Return [x, y] of the center of cell containing provided text 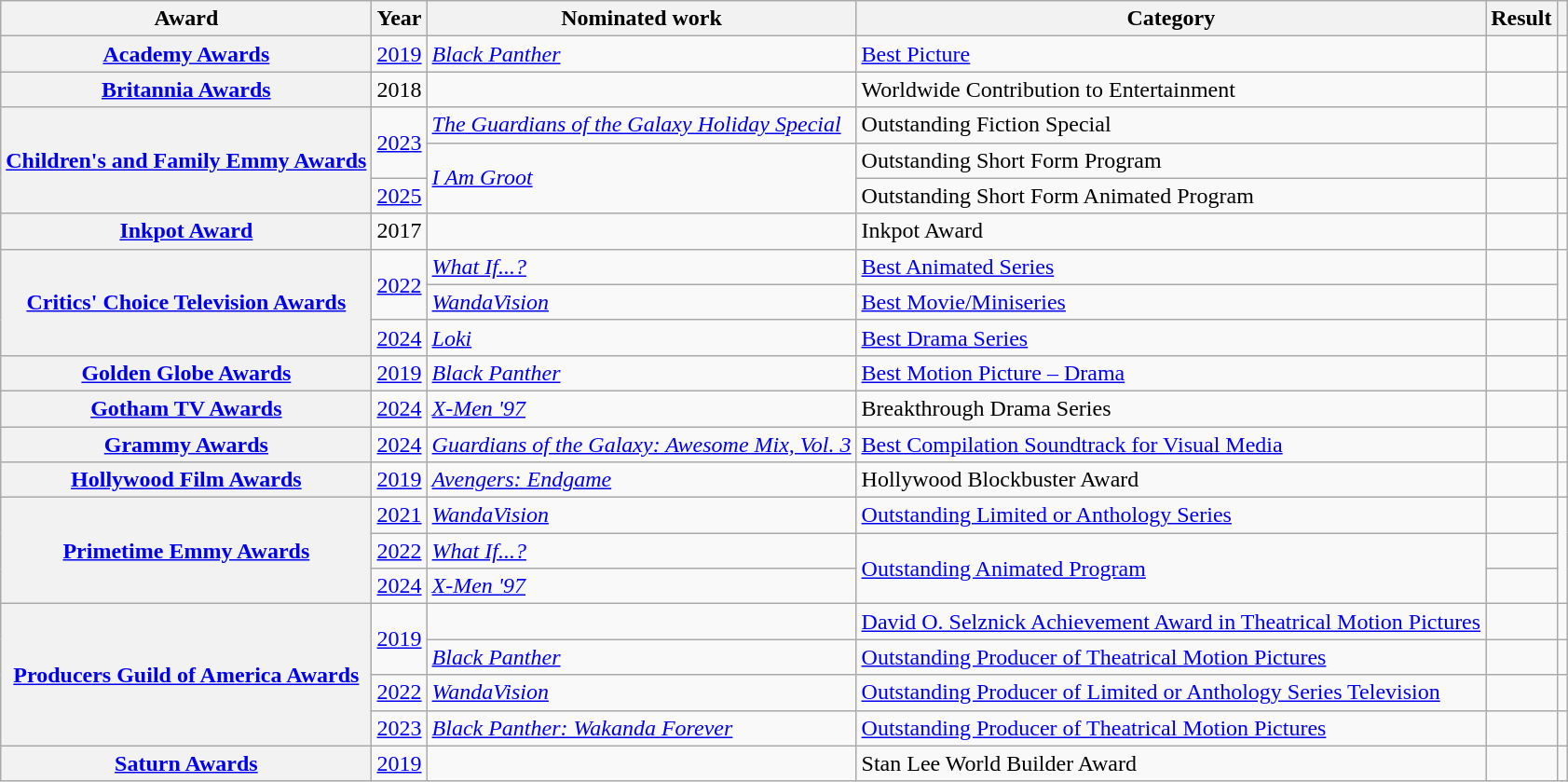
2017 [399, 231]
Primetime Emmy Awards [186, 551]
Hollywood Film Awards [186, 480]
Award [186, 19]
Black Panther: Wakanda Forever [641, 728]
Grammy Awards [186, 445]
Hollywood Blockbuster Award [1171, 480]
Worldwide Contribution to Entertainment [1171, 89]
Children's and Family Emmy Awards [186, 160]
Saturn Awards [186, 763]
Best Drama Series [1171, 337]
Outstanding Short Form Program [1171, 160]
2021 [399, 515]
Outstanding Fiction Special [1171, 125]
Outstanding Limited or Anthology Series [1171, 515]
I Am Groot [641, 178]
David O. Selznick Achievement Award in Theatrical Motion Pictures [1171, 622]
2018 [399, 89]
Golden Globe Awards [186, 373]
Gotham TV Awards [186, 408]
The Guardians of the Galaxy Holiday Special [641, 125]
Best Motion Picture – Drama [1171, 373]
Best Compilation Soundtrack for Visual Media [1171, 445]
Loki [641, 337]
Best Picture [1171, 54]
Producers Guild of America Awards [186, 675]
Avengers: Endgame [641, 480]
Best Animated Series [1171, 267]
Outstanding Producer of Limited or Anthology Series Television [1171, 693]
Academy Awards [186, 54]
Result [1521, 19]
Category [1171, 19]
Britannia Awards [186, 89]
Year [399, 19]
Outstanding Short Form Animated Program [1171, 196]
Breakthrough Drama Series [1171, 408]
Stan Lee World Builder Award [1171, 763]
Critics' Choice Television Awards [186, 302]
Best Movie/Miniseries [1171, 302]
Guardians of the Galaxy: Awesome Mix, Vol. 3 [641, 445]
2025 [399, 196]
Outstanding Animated Program [1171, 569]
Nominated work [641, 19]
